From the cell containing the given text, extract its center point as [X, Y] coordinate. 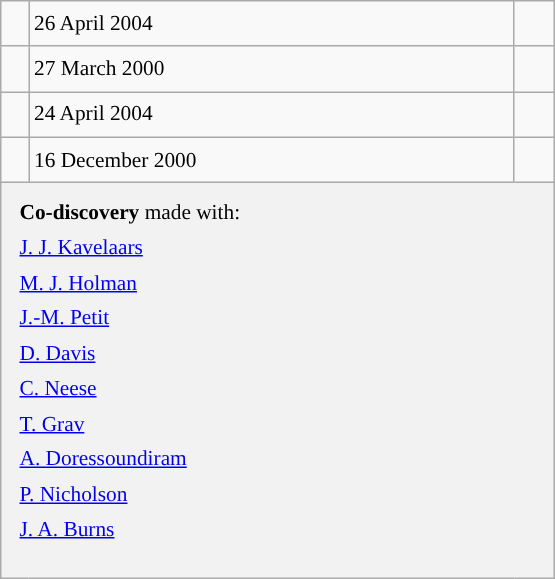
26 April 2004 [272, 24]
Co-discovery made with: J. J. Kavelaars M. J. Holman J.-M. Petit D. Davis C. Neese T. Grav A. Doressoundiram P. Nicholson J. A. Burns [278, 380]
27 March 2000 [272, 68]
24 April 2004 [272, 114]
16 December 2000 [272, 160]
